For the text-containing cell, return its midpoint in (X, Y) coordinate format. 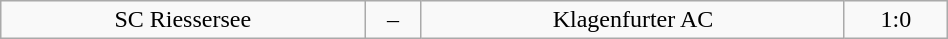
1:0 (896, 20)
– (394, 20)
Klagenfurter AC (632, 20)
SC Riessersee (183, 20)
